Return the (X, Y) coordinate for the center point of the cell that contains the specified text.  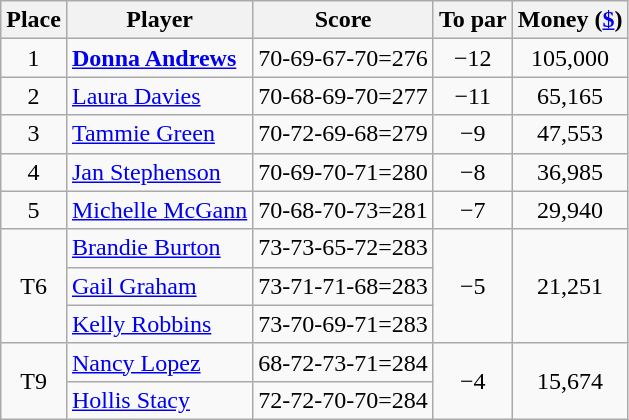
5 (34, 210)
−7 (472, 210)
70-69-67-70=276 (344, 58)
Laura Davies (159, 96)
36,985 (570, 172)
T9 (34, 381)
−5 (472, 286)
65,165 (570, 96)
73-70-69-71=283 (344, 324)
To par (472, 20)
21,251 (570, 286)
−9 (472, 134)
Jan Stephenson (159, 172)
Kelly Robbins (159, 324)
73-73-65-72=283 (344, 248)
15,674 (570, 381)
1 (34, 58)
Place (34, 20)
29,940 (570, 210)
−11 (472, 96)
70-72-69-68=279 (344, 134)
70-68-69-70=277 (344, 96)
Nancy Lopez (159, 362)
−8 (472, 172)
70-68-70-73=281 (344, 210)
70-69-70-71=280 (344, 172)
47,553 (570, 134)
Gail Graham (159, 286)
105,000 (570, 58)
4 (34, 172)
−12 (472, 58)
Tammie Green (159, 134)
Player (159, 20)
T6 (34, 286)
2 (34, 96)
Donna Andrews (159, 58)
Michelle McGann (159, 210)
73-71-71-68=283 (344, 286)
−4 (472, 381)
72-72-70-70=284 (344, 400)
3 (34, 134)
68-72-73-71=284 (344, 362)
Hollis Stacy (159, 400)
Money ($) (570, 20)
Brandie Burton (159, 248)
Score (344, 20)
